Return the (X, Y) coordinate for the center point of the cell that contains the specified text.  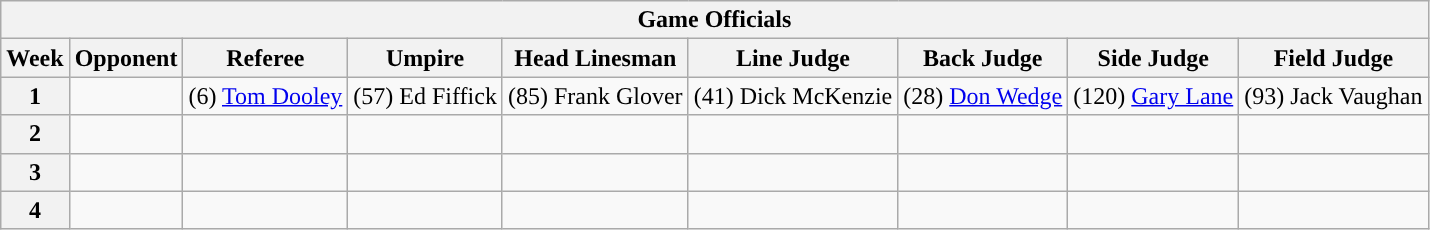
(120) Gary Lane (1154, 96)
Back Judge (983, 58)
2 (35, 134)
Side Judge (1154, 58)
(93) Jack Vaughan (1334, 96)
3 (35, 172)
Head Linesman (595, 58)
Line Judge (793, 58)
Week (35, 58)
Opponent (126, 58)
1 (35, 96)
(28) Don Wedge (983, 96)
Umpire (426, 58)
4 (35, 210)
(41) Dick McKenzie (793, 96)
(57) Ed Fiffick (426, 96)
(6) Tom Dooley (266, 96)
Referee (266, 58)
Field Judge (1334, 58)
(85) Frank Glover (595, 96)
Game Officials (714, 20)
